Extract the [X, Y] coordinate from the center of the cell holding the provided text.  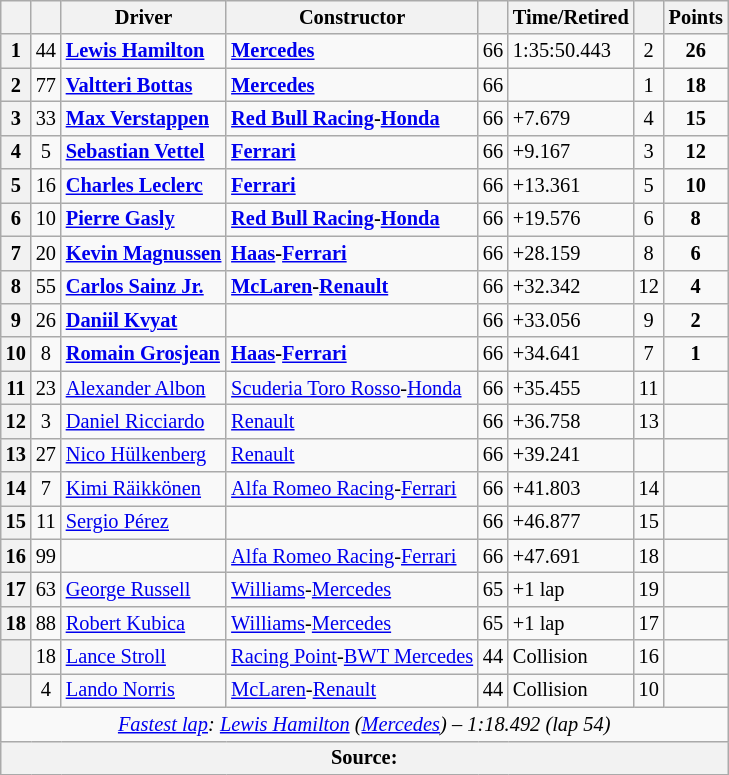
+41.803 [571, 489]
Valtteri Bottas [144, 85]
Points [696, 17]
Sebastian Vettel [144, 152]
23 [46, 388]
88 [46, 623]
Romain Grosjean [144, 354]
Sergio Pérez [144, 522]
Scuderia Toro Rosso-Honda [352, 388]
Source: [364, 758]
Constructor [352, 17]
George Russell [144, 589]
Lando Norris [144, 690]
+36.758 [571, 421]
+35.455 [571, 388]
Nico Hülkenberg [144, 455]
+34.641 [571, 354]
Driver [144, 17]
1:35:50.443 [571, 51]
Carlos Sainz Jr. [144, 287]
+7.679 [571, 118]
+33.056 [571, 320]
+39.241 [571, 455]
Max Verstappen [144, 118]
Pierre Gasly [144, 219]
Kimi Räikkönen [144, 489]
55 [46, 287]
Fastest lap: Lewis Hamilton (Mercedes) – 1:18.492 (lap 54) [364, 724]
Lance Stroll [144, 657]
+32.342 [571, 287]
27 [46, 455]
+13.361 [571, 186]
+47.691 [571, 556]
Daniil Kvyat [144, 320]
33 [46, 118]
Time/Retired [571, 17]
Alexander Albon [144, 388]
Lewis Hamilton [144, 51]
Kevin Magnussen [144, 253]
Robert Kubica [144, 623]
20 [46, 253]
Daniel Ricciardo [144, 421]
Racing Point-BWT Mercedes [352, 657]
+19.576 [571, 219]
63 [46, 589]
+28.159 [571, 253]
99 [46, 556]
+46.877 [571, 522]
+9.167 [571, 152]
19 [649, 589]
77 [46, 85]
Charles Leclerc [144, 186]
